Locate the cell with the specified text and output its (X, Y) center coordinate. 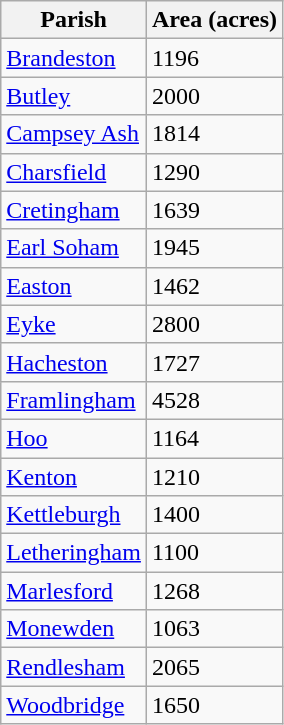
4528 (214, 400)
1063 (214, 629)
1290 (214, 172)
1639 (214, 210)
1100 (214, 553)
1268 (214, 591)
Rendlesham (74, 667)
Monewden (74, 629)
1196 (214, 58)
Woodbridge (74, 705)
Brandeston (74, 58)
Hoo (74, 438)
Campsey Ash (74, 134)
2065 (214, 667)
1814 (214, 134)
Hacheston (74, 362)
Eyke (74, 324)
1462 (214, 286)
Easton (74, 286)
1164 (214, 438)
Kenton (74, 477)
Kettleburgh (74, 515)
1210 (214, 477)
Area (acres) (214, 20)
Letheringham (74, 553)
1727 (214, 362)
Framlingham (74, 400)
Cretingham (74, 210)
Butley (74, 96)
1400 (214, 515)
2000 (214, 96)
Earl Soham (74, 248)
1650 (214, 705)
2800 (214, 324)
Marlesford (74, 591)
Parish (74, 20)
Charsfield (74, 172)
1945 (214, 248)
